Determine the [x, y] coordinate at the center of the cell enclosing the given text.  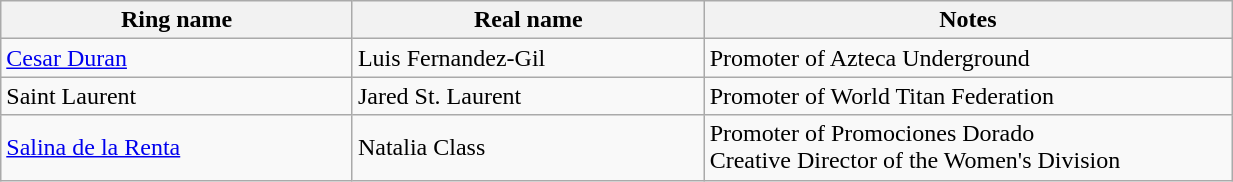
Promoter of Azteca Underground [968, 58]
Cesar Duran [177, 58]
Promoter of Promociones DoradoCreative Director of the Women's Division [968, 148]
Jared St. Laurent [528, 96]
Luis Fernandez-Gil [528, 58]
Salina de la Renta [177, 148]
Saint Laurent [177, 96]
Notes [968, 20]
Ring name [177, 20]
Promoter of World Titan Federation [968, 96]
Real name [528, 20]
Natalia Class [528, 148]
